Scan for the cell matching the given text and deliver its [x, y] coordinate at center. 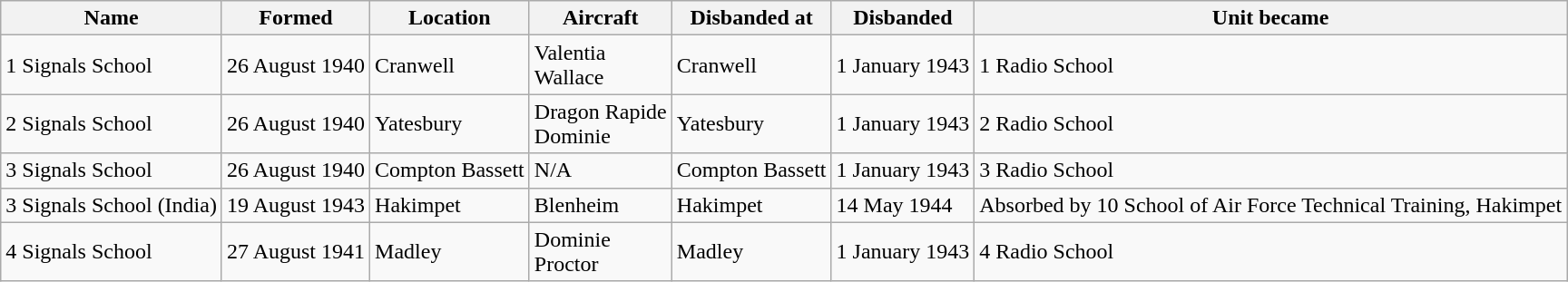
3 Signals School [112, 170]
Formed [296, 18]
4 Signals School [112, 252]
Name [112, 18]
Blenheim [601, 205]
2 Radio School [1270, 123]
1 Radio School [1270, 65]
27 August 1941 [296, 252]
N/A [601, 170]
3 Radio School [1270, 170]
Dragon RapideDominie [601, 123]
3 Signals School (India) [112, 205]
19 August 1943 [296, 205]
1 Signals School [112, 65]
Absorbed by 10 School of Air Force Technical Training, Hakimpet [1270, 205]
Disbanded at [751, 18]
2 Signals School [112, 123]
DominieProctor [601, 252]
ValentiaWallace [601, 65]
Location [450, 18]
Disbanded [903, 18]
Aircraft [601, 18]
Unit became [1270, 18]
14 May 1944 [903, 205]
4 Radio School [1270, 252]
